Capture the cell that displays the provided text and extract its [X, Y] central coordinate. 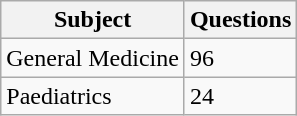
96 [240, 58]
General Medicine [93, 58]
Questions [240, 20]
Subject [93, 20]
24 [240, 96]
Paediatrics [93, 96]
